Identify which cell holds the provided text, then report its (x, y) central coordinate. 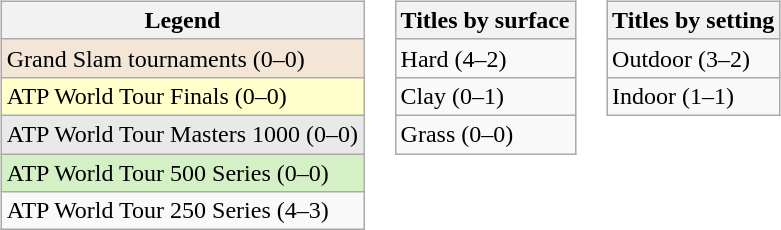
ATP World Tour Masters 1000 (0–0) (182, 134)
Indoor (1–1) (694, 96)
Grand Slam tournaments (0–0) (182, 58)
ATP World Tour Finals (0–0) (182, 96)
Outdoor (3–2) (694, 58)
Clay (0–1) (485, 96)
Titles by surface (485, 20)
Grass (0–0) (485, 134)
Hard (4–2) (485, 58)
Titles by setting (694, 20)
ATP World Tour 500 Series (0–0) (182, 173)
Legend (182, 20)
ATP World Tour 250 Series (4–3) (182, 211)
